Find where the given text appears and provide that cell's center as [x, y] coordinate. 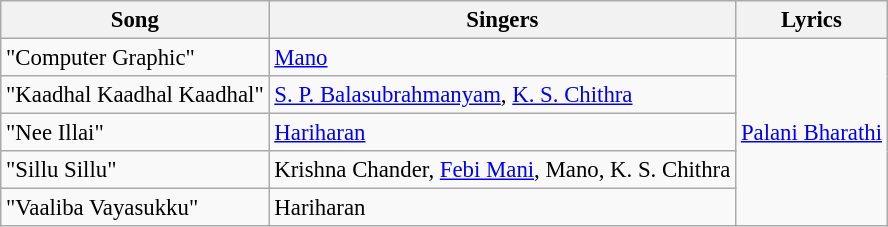
Song [135, 20]
Palani Bharathi [812, 133]
"Kaadhal Kaadhal Kaadhal" [135, 95]
Singers [502, 20]
"Computer Graphic" [135, 58]
Lyrics [812, 20]
S. P. Balasubrahmanyam, K. S. Chithra [502, 95]
Mano [502, 58]
"Nee Illai" [135, 133]
"Sillu Sillu" [135, 170]
"Vaaliba Vayasukku" [135, 208]
Krishna Chander, Febi Mani, Mano, K. S. Chithra [502, 170]
